Find where the given text appears and provide that cell's center as [x, y] coordinate. 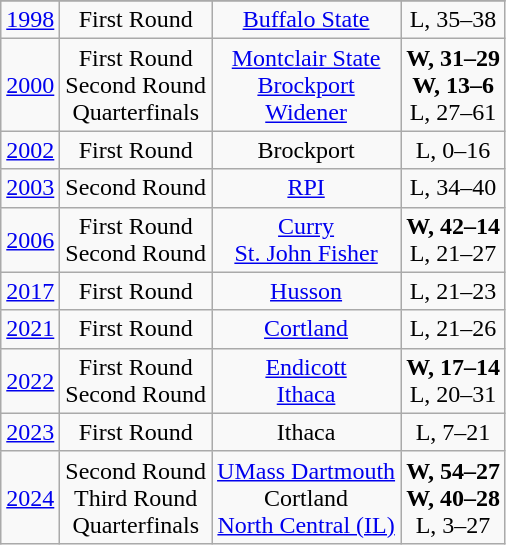
RPI [306, 188]
Brockport [306, 150]
1998 [30, 20]
2000 [30, 85]
W, 17–14L, 20–31 [454, 380]
Cortland [306, 329]
Ithaca [306, 432]
L, 21–23 [454, 291]
W, 31–29W, 13–6L, 27–61 [454, 85]
2006 [30, 240]
2003 [30, 188]
EndicottIthaca [306, 380]
2021 [30, 329]
Second RoundThird RoundQuarterfinals [136, 497]
2024 [30, 497]
L, 0–16 [454, 150]
2017 [30, 291]
L, 7–21 [454, 432]
Husson [306, 291]
W, 42–14L, 21–27 [454, 240]
L, 21–26 [454, 329]
W, 54–27W, 40–28L, 3–27 [454, 497]
First RoundSecond RoundQuarterfinals [136, 85]
Second Round [136, 188]
Montclair StateBrockportWidener [306, 85]
2023 [30, 432]
UMass DartmouthCortlandNorth Central (IL) [306, 497]
2022 [30, 380]
CurrySt. John Fisher [306, 240]
L, 35–38 [454, 20]
2002 [30, 150]
Buffalo State [306, 20]
L, 34–40 [454, 188]
